Locate the cell with the specified text and output its [x, y] center coordinate. 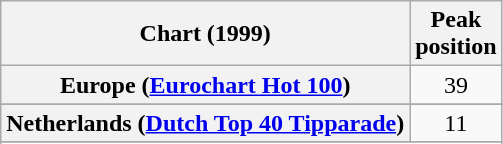
Chart (1999) [206, 34]
Netherlands (Dutch Top 40 Tipparade) [206, 123]
39 [456, 85]
Europe (Eurochart Hot 100) [206, 85]
11 [456, 123]
Peakposition [456, 34]
